Pinpoint the cell where the given text exists, returning its [X, Y] midpoint coordinate. 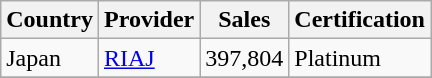
Provider [148, 20]
397,804 [244, 58]
Sales [244, 20]
Platinum [360, 58]
Certification [360, 20]
Country [50, 20]
Japan [50, 58]
RIAJ [148, 58]
